Extract the [X, Y] coordinate from the center of the cell holding the provided text.  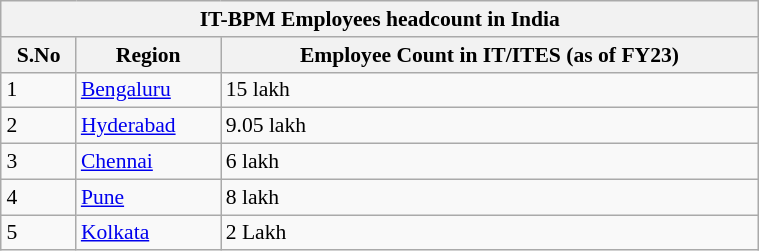
2 [38, 126]
3 [38, 162]
8 lakh [490, 197]
1 [38, 90]
Kolkata [148, 233]
IT-BPM Employees headcount in India [380, 19]
15 lakh [490, 90]
Employee Count in IT/ITES (as of FY23) [490, 55]
Chennai [148, 162]
4 [38, 197]
9.05 lakh [490, 126]
2 Lakh [490, 233]
Hyderabad [148, 126]
Pune [148, 197]
Bengaluru [148, 90]
S.No [38, 55]
5 [38, 233]
Region [148, 55]
6 lakh [490, 162]
